Capture the cell that displays the provided text and extract its [x, y] central coordinate. 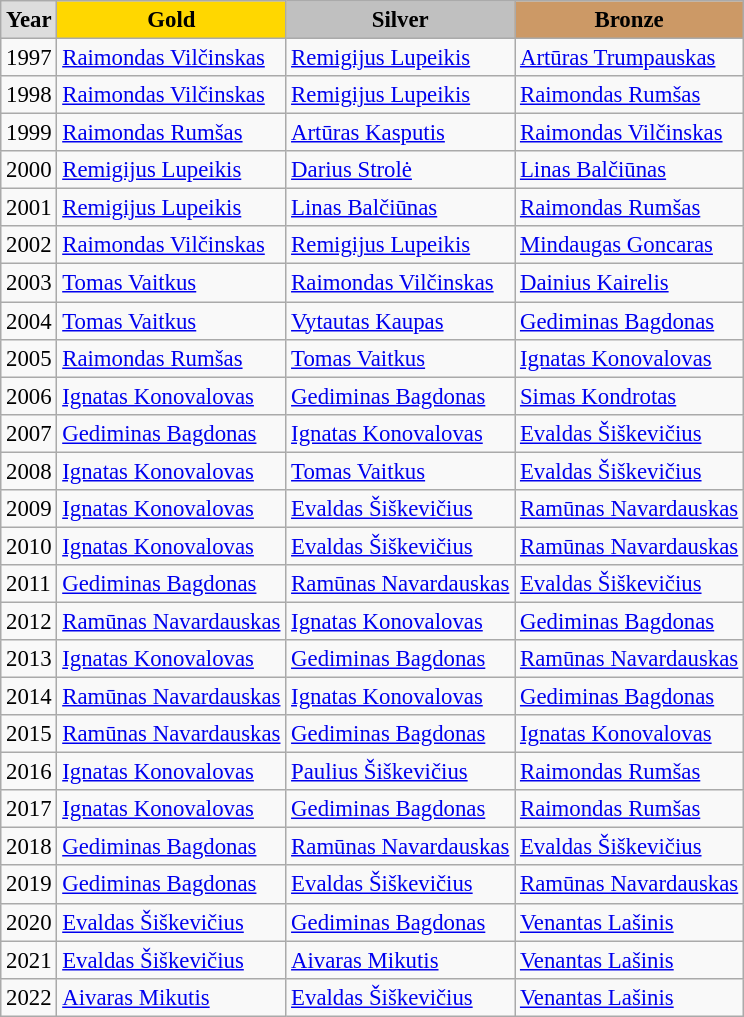
Paulius Šiškevičius [400, 772]
2008 [29, 471]
1997 [29, 58]
2022 [29, 997]
2019 [29, 885]
1998 [29, 95]
2004 [29, 321]
2016 [29, 772]
2006 [29, 396]
2007 [29, 433]
Mindaugas Goncaras [630, 245]
1999 [29, 133]
2009 [29, 509]
2005 [29, 358]
2020 [29, 922]
2002 [29, 245]
2011 [29, 584]
2021 [29, 960]
Darius Strolė [400, 170]
2000 [29, 170]
Bronze [630, 20]
Simas Kondrotas [630, 396]
2013 [29, 659]
Vytautas Kaupas [400, 321]
2010 [29, 546]
2003 [29, 283]
2012 [29, 621]
2018 [29, 847]
Dainius Kairelis [630, 283]
2017 [29, 809]
Gold [172, 20]
Year [29, 20]
Artūras Kasputis [400, 133]
2014 [29, 697]
Artūras Trumpauskas [630, 58]
2001 [29, 208]
Silver [400, 20]
2015 [29, 734]
